Capture the cell that displays the provided text and extract its [x, y] central coordinate. 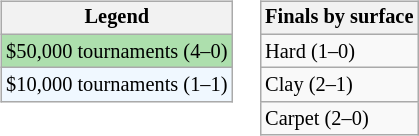
Hard (1–0) [339, 51]
Legend [116, 18]
Carpet (2–0) [339, 119]
$50,000 tournaments (4–0) [116, 51]
$10,000 tournaments (1–1) [116, 85]
Finals by surface [339, 18]
Clay (2–1) [339, 85]
